For the text-containing cell, return its midpoint in [X, Y] coordinate format. 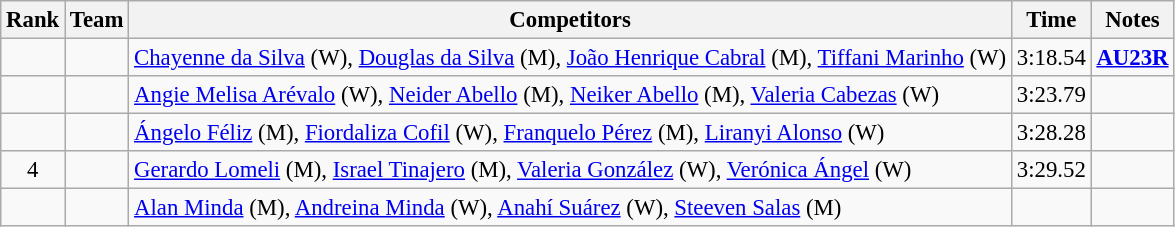
Gerardo Lomeli (M), Israel Tinajero (M), Valeria González (W), Verónica Ángel (W) [570, 170]
4 [33, 170]
Notes [1132, 20]
Angie Melisa Arévalo (W), Neider Abello (M), Neiker Abello (M), Valeria Cabezas (W) [570, 95]
Ángelo Féliz (M), Fiordaliza Cofil (W), Franquelo Pérez (M), Liranyi Alonso (W) [570, 133]
Team [97, 20]
3:28.28 [1051, 133]
AU23R [1132, 58]
Chayenne da Silva (W), Douglas da Silva (M), João Henrique Cabral (M), Tiffani Marinho (W) [570, 58]
3:18.54 [1051, 58]
Competitors [570, 20]
Time [1051, 20]
Alan Minda (M), Andreina Minda (W), Anahí Suárez (W), Steeven Salas (M) [570, 208]
Rank [33, 20]
3:23.79 [1051, 95]
3:29.52 [1051, 170]
